Identify which cell holds the provided text, then report its [x, y] central coordinate. 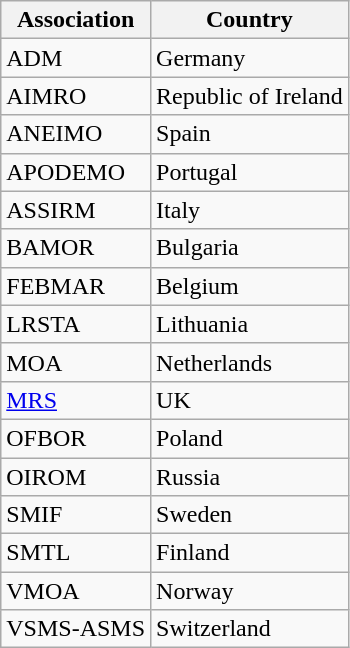
ASSIRM [76, 210]
Association [76, 20]
BAMOR [76, 248]
SMTL [76, 553]
SMIF [76, 515]
APODEMO [76, 172]
Republic of Ireland [250, 96]
Netherlands [250, 362]
MRS [76, 400]
Finland [250, 553]
Portugal [250, 172]
Belgium [250, 286]
Norway [250, 591]
AIMRO [76, 96]
Lithuania [250, 324]
Spain [250, 134]
ANEIMO [76, 134]
OFBOR [76, 438]
VSMS-ASMS [76, 629]
Italy [250, 210]
Bulgaria [250, 248]
OIROM [76, 477]
UK [250, 400]
Country [250, 20]
VMOA [76, 591]
Switzerland [250, 629]
Germany [250, 58]
MOA [76, 362]
ADM [76, 58]
FEBMAR [76, 286]
LRSTA [76, 324]
Russia [250, 477]
Sweden [250, 515]
Poland [250, 438]
